For the text-containing cell, return its midpoint in (X, Y) coordinate format. 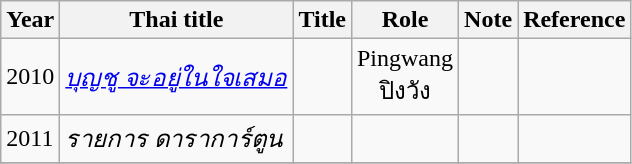
บุญชู จะอยู่ในใจเสมอ (176, 77)
2011 (30, 138)
Reference (574, 20)
Role (404, 20)
Title (322, 20)
Pingwang ปิงวัง (404, 77)
Note (488, 20)
รายการ ดาราการ์ตูน (176, 138)
Thai title (176, 20)
2010 (30, 77)
Year (30, 20)
